For the text-containing cell, return its midpoint in (x, y) coordinate format. 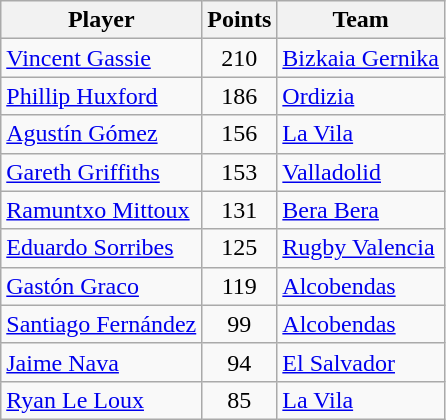
El Salvador (361, 362)
Ordizia (361, 96)
131 (240, 210)
Points (240, 20)
Phillip Huxford (102, 96)
Gastón Graco (102, 286)
85 (240, 400)
Jaime Nava (102, 362)
99 (240, 324)
Bera Bera (361, 210)
Team (361, 20)
119 (240, 286)
186 (240, 96)
Eduardo Sorribes (102, 248)
Rugby Valencia (361, 248)
Gareth Griffiths (102, 172)
Agustín Gómez (102, 134)
Santiago Fernández (102, 324)
Vincent Gassie (102, 58)
125 (240, 248)
153 (240, 172)
Ryan Le Loux (102, 400)
Ramuntxo Mittoux (102, 210)
Bizkaia Gernika (361, 58)
156 (240, 134)
94 (240, 362)
Player (102, 20)
Valladolid (361, 172)
210 (240, 58)
